Return (X, Y) of the center of cell containing provided text 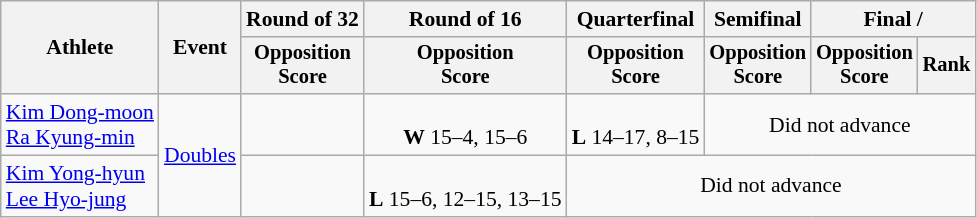
Kim Dong-moonRa Kyung-min (80, 124)
Rank (947, 66)
L 15–6, 12–15, 13–15 (466, 186)
W 15–4, 15–6 (466, 124)
Kim Yong-hyunLee Hyo-jung (80, 186)
Quarterfinal (636, 19)
Doubles (200, 155)
Event (200, 48)
Athlete (80, 48)
Final / (893, 19)
Semifinal (758, 19)
L 14–17, 8–15 (636, 124)
Round of 32 (302, 19)
Round of 16 (466, 19)
